Extract the [x, y] coordinate from the center of the cell holding the provided text.  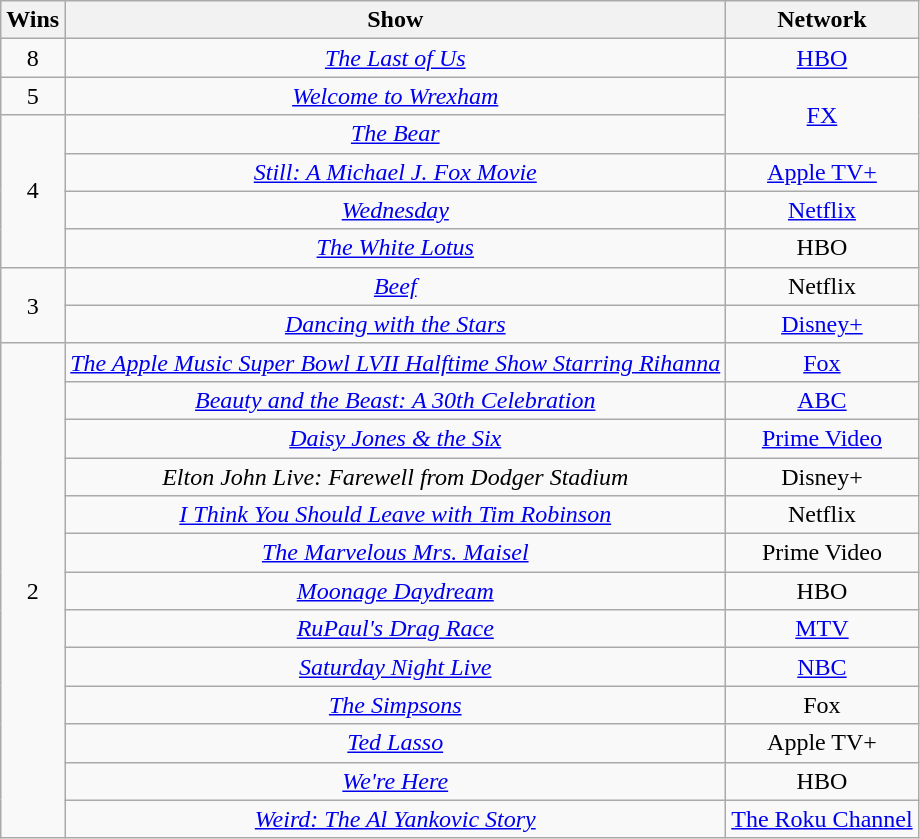
The Roku Channel [822, 819]
Elton John Live: Farewell from Dodger Stadium [396, 477]
The Apple Music Super Bowl LVII Halftime Show Starring Rihanna [396, 362]
Wins [33, 20]
Welcome to Wrexham [396, 96]
Ted Lasso [396, 743]
Show [396, 20]
The Bear [396, 134]
Saturday Night Live [396, 667]
2 [33, 590]
Still: A Michael J. Fox Movie [396, 172]
FX [822, 115]
The Marvelous Mrs. Maisel [396, 553]
Moonage Daydream [396, 591]
4 [33, 191]
The White Lotus [396, 248]
Beef [396, 286]
The Simpsons [396, 705]
Weird: The Al Yankovic Story [396, 819]
I Think You Should Leave with Tim Robinson [396, 515]
Network [822, 20]
MTV [822, 629]
RuPaul's Drag Race [396, 629]
NBC [822, 667]
We're Here [396, 781]
Beauty and the Beast: A 30th Celebration [396, 400]
Wednesday [396, 210]
Dancing with the Stars [396, 324]
The Last of Us [396, 58]
3 [33, 305]
Daisy Jones & the Six [396, 438]
8 [33, 58]
5 [33, 96]
ABC [822, 400]
